Capture the cell that displays the provided text and extract its (X, Y) central coordinate. 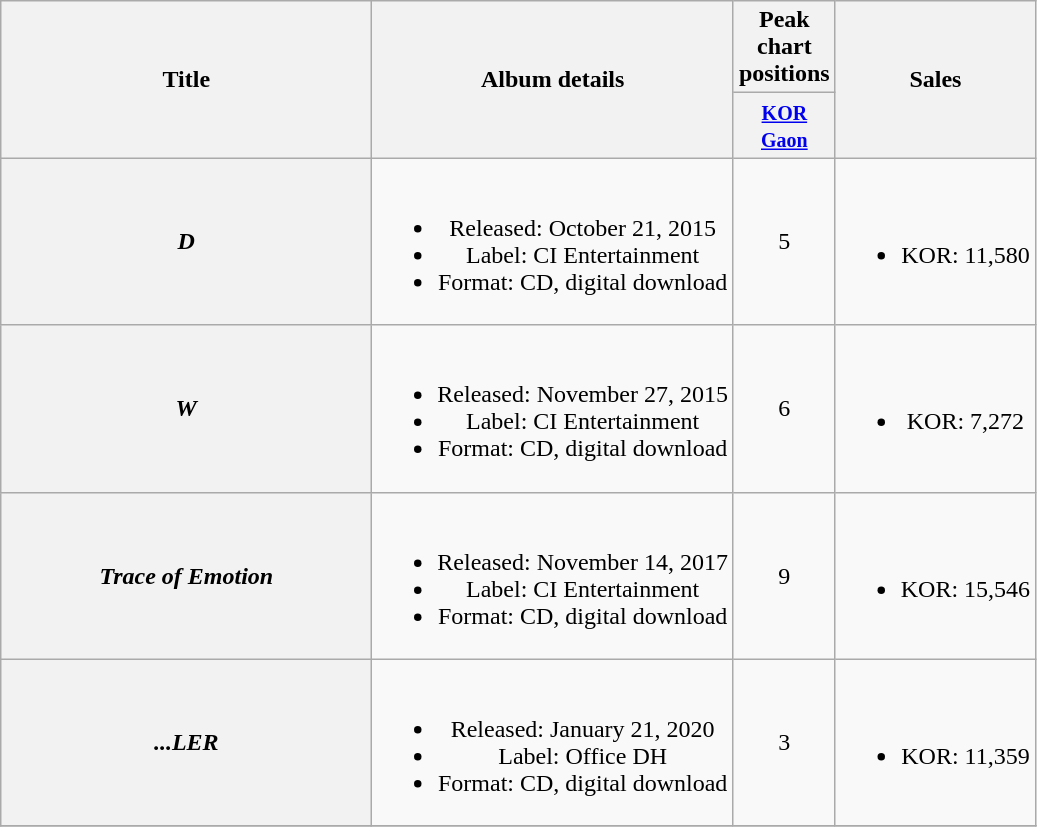
3 (784, 742)
Album details (553, 80)
...LER (186, 742)
Released: November 27, 2015Label: CI EntertainmentFormat: CD, digital download (553, 408)
9 (784, 576)
Trace of Emotion (186, 576)
Sales (935, 80)
Released: November 14, 2017Label: CI EntertainmentFormat: CD, digital download (553, 576)
KOR: 7,272 (935, 408)
Released: January 21, 2020Label: Office DHFormat: CD, digital download (553, 742)
Title (186, 80)
KOR: 11,359 (935, 742)
Peak chart positions (784, 47)
Released: October 21, 2015Label: CI EntertainmentFormat: CD, digital download (553, 242)
KORGaon (784, 126)
W (186, 408)
KOR: 11,580 (935, 242)
5 (784, 242)
KOR: 15,546 (935, 576)
6 (784, 408)
D (186, 242)
